Identify which cell holds the provided text, then report its [X, Y] central coordinate. 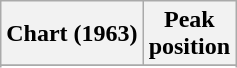
Peak position [189, 34]
Chart (1963) [72, 34]
